From the cell containing the given text, extract its center point as [X, Y] coordinate. 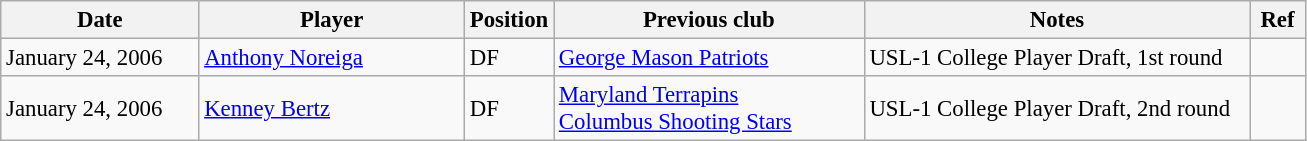
Maryland Terrapins Columbus Shooting Stars [710, 108]
George Mason Patriots [710, 58]
Kenney Bertz [332, 108]
USL-1 College Player Draft, 1st round [1057, 58]
Player [332, 20]
Ref [1278, 20]
Position [508, 20]
Anthony Noreiga [332, 58]
USL-1 College Player Draft, 2nd round [1057, 108]
Previous club [710, 20]
Notes [1057, 20]
Date [100, 20]
